From the cell containing the given text, extract its center point as (X, Y) coordinate. 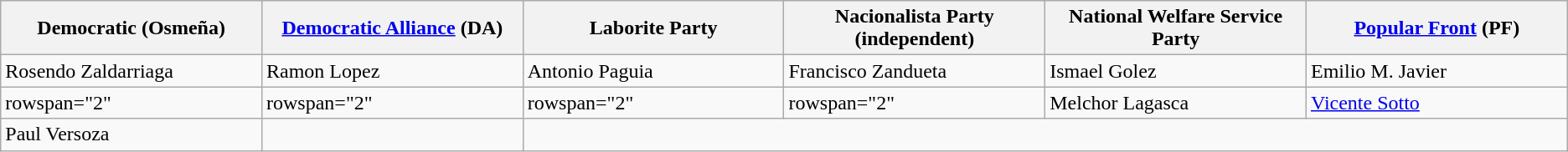
Melchor Lagasca (1176, 103)
Popular Front (PF) (1436, 28)
Paul Versoza (132, 134)
Ramon Lopez (392, 71)
Rosendo Zaldarriaga (132, 71)
Emilio M. Javier (1436, 71)
Ismael Golez (1176, 71)
Vicente Sotto (1436, 103)
Nacionalista Party (independent) (915, 28)
Laborite Party (653, 28)
Democratic (Osmeña) (132, 28)
National Welfare Service Party (1176, 28)
Democratic Alliance (DA) (392, 28)
Antonio Paguia (653, 71)
Francisco Zandueta (915, 71)
